Output the [x, y] coordinate of the center of the cell containing the given text.  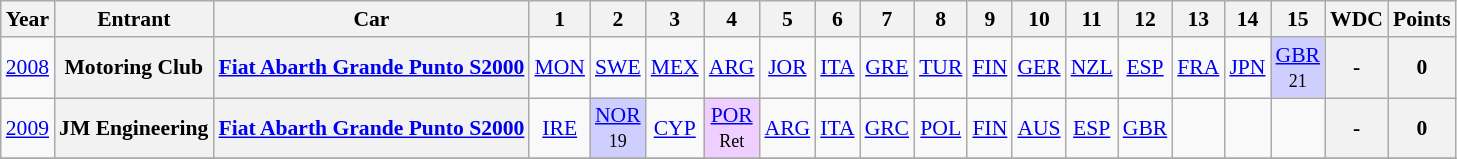
Car [371, 19]
1 [560, 19]
WDC [1356, 19]
PORRet [732, 128]
GRC [888, 128]
11 [1092, 19]
2 [618, 19]
JM Engineering [134, 128]
GER [1038, 68]
POL [940, 128]
GRE [888, 68]
AUS [1038, 128]
SWE [618, 68]
15 [1298, 19]
MON [560, 68]
14 [1247, 19]
MEX [675, 68]
6 [837, 19]
2009 [28, 128]
4 [732, 19]
JPN [1247, 68]
Year [28, 19]
FRA [1198, 68]
Points [1422, 19]
NOR19 [618, 128]
10 [1038, 19]
TUR [940, 68]
9 [990, 19]
CYP [675, 128]
IRE [560, 128]
GBR21 [1298, 68]
3 [675, 19]
Motoring Club [134, 68]
8 [940, 19]
7 [888, 19]
5 [787, 19]
2008 [28, 68]
12 [1146, 19]
NZL [1092, 68]
GBR [1146, 128]
13 [1198, 19]
Entrant [134, 19]
JOR [787, 68]
